Search for the cell housing the specified text and yield its (X, Y) center coordinate. 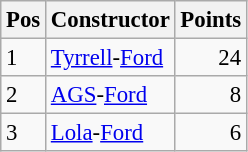
3 (24, 133)
8 (210, 95)
2 (24, 95)
Points (210, 20)
AGS-Ford (111, 95)
Lola-Ford (111, 133)
6 (210, 133)
Tyrrell-Ford (111, 58)
1 (24, 58)
Constructor (111, 20)
24 (210, 58)
Pos (24, 20)
